From the cell containing the given text, extract its center point as (x, y) coordinate. 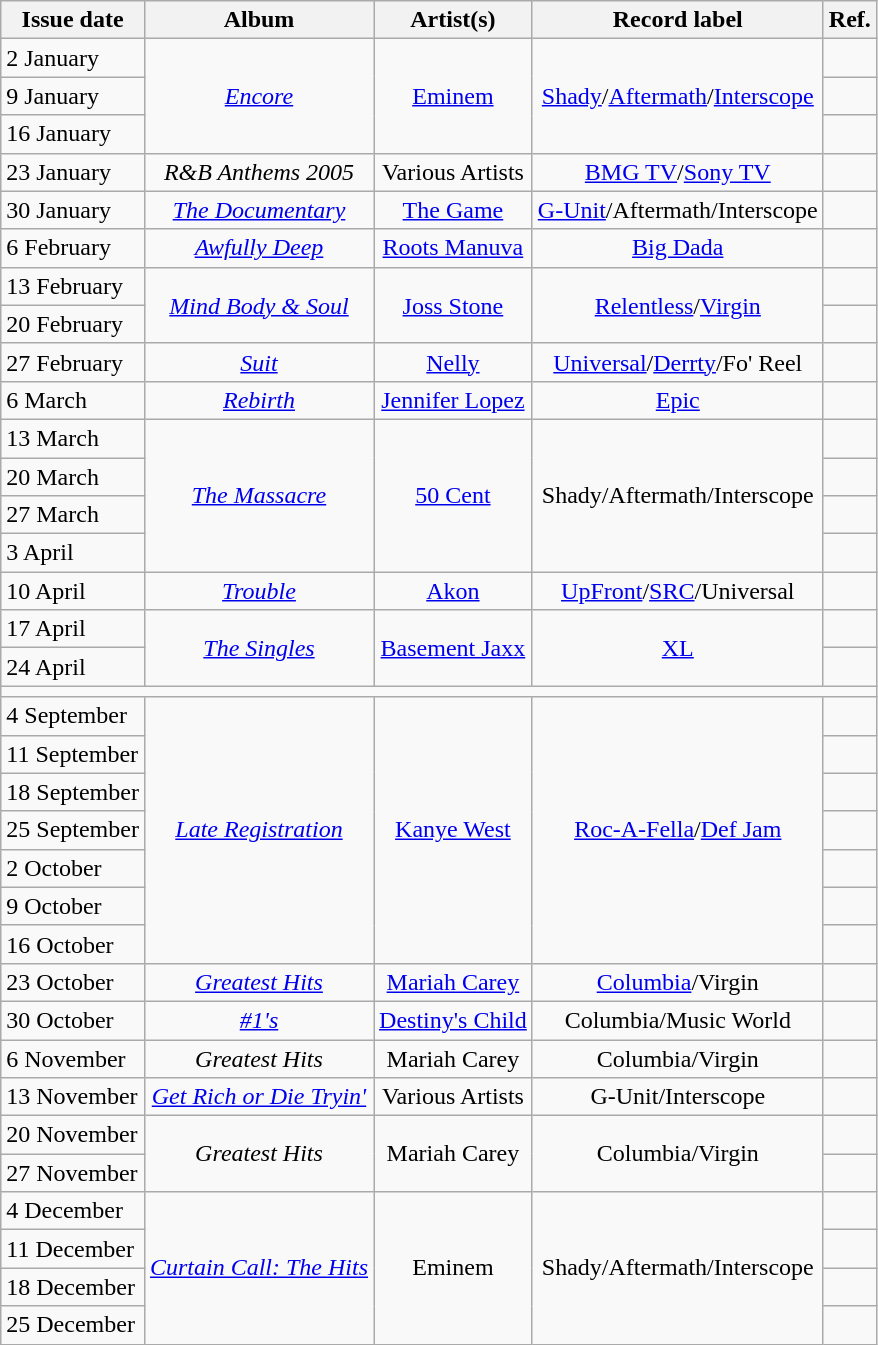
Big Dada (678, 248)
Late Registration (258, 830)
Artist(s) (454, 20)
Encore (258, 96)
50 Cent (454, 495)
24 April (73, 667)
10 April (73, 591)
6 February (73, 248)
27 March (73, 515)
18 December (73, 1287)
Record label (678, 20)
G-Unit/Aftermath/Interscope (678, 210)
Destiny's Child (454, 1020)
6 March (73, 400)
Relentless/Virgin (678, 305)
2 January (73, 58)
Akon (454, 591)
The Massacre (258, 495)
27 February (73, 362)
16 January (73, 134)
23 October (73, 982)
27 November (73, 1173)
20 March (73, 477)
25 September (73, 830)
UpFront/SRC/Universal (678, 591)
6 November (73, 1059)
9 October (73, 906)
30 January (73, 210)
20 November (73, 1135)
Trouble (258, 591)
11 December (73, 1249)
Epic (678, 400)
R&B Anthems 2005 (258, 172)
13 February (73, 286)
20 February (73, 324)
13 November (73, 1097)
Mind Body & Soul (258, 305)
The Documentary (258, 210)
13 March (73, 438)
23 January (73, 172)
30 October (73, 1020)
4 December (73, 1211)
Curtain Call: The Hits (258, 1268)
Awfully Deep (258, 248)
Rebirth (258, 400)
BMG TV/Sony TV (678, 172)
Ref. (850, 20)
25 December (73, 1325)
18 September (73, 792)
17 April (73, 629)
Get Rich or Die Tryin' (258, 1097)
2 October (73, 868)
3 April (73, 553)
#1's (258, 1020)
Universal/Derrty/Fo' Reel (678, 362)
The Game (454, 210)
Columbia/Music World (678, 1020)
Joss Stone (454, 305)
Roots Manuva (454, 248)
Jennifer Lopez (454, 400)
Roc-A-Fella/Def Jam (678, 830)
XL (678, 648)
16 October (73, 944)
9 January (73, 96)
11 September (73, 754)
The Singles (258, 648)
Nelly (454, 362)
Kanye West (454, 830)
G-Unit/Interscope (678, 1097)
4 September (73, 716)
Suit (258, 362)
Basement Jaxx (454, 648)
Album (258, 20)
Issue date (73, 20)
